Return the (X, Y) coordinate for the center point of the cell that contains the specified text.  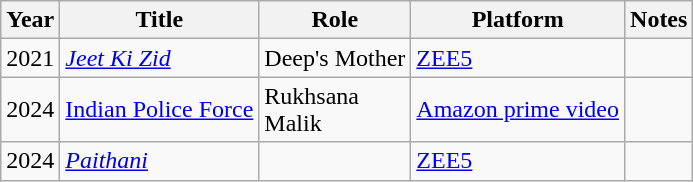
2021 (30, 58)
Indian Police Force (160, 110)
Deep's Mother (335, 58)
Role (335, 20)
Notes (659, 20)
RukhsanaMalik (335, 110)
Title (160, 20)
Amazon prime video (518, 110)
Jeet Ki Zid (160, 58)
Paithani (160, 161)
Year (30, 20)
Platform (518, 20)
